Find where the given text appears and provide that cell's center as [x, y] coordinate. 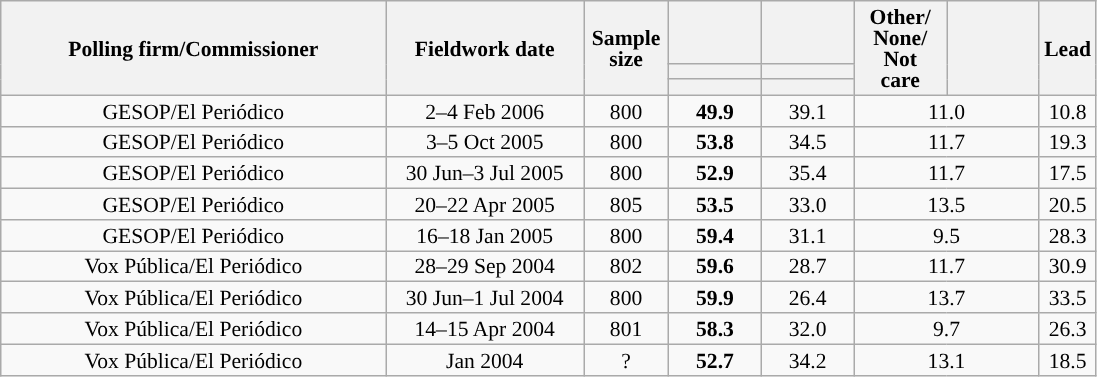
9.5 [946, 236]
805 [626, 204]
32.0 [808, 328]
3–5 Oct 2005 [485, 142]
10.8 [1068, 110]
Jan 2004 [485, 360]
13.1 [946, 360]
34.5 [808, 142]
30 Jun–1 Jul 2004 [485, 298]
11.0 [946, 110]
31.1 [808, 236]
59.9 [716, 298]
26.4 [808, 298]
30 Jun–3 Jul 2005 [485, 174]
59.6 [716, 266]
18.5 [1068, 360]
35.4 [808, 174]
14–15 Apr 2004 [485, 328]
52.7 [716, 360]
26.3 [1068, 328]
Lead [1068, 48]
9.7 [946, 328]
Sample size [626, 48]
20–22 Apr 2005 [485, 204]
33.0 [808, 204]
34.2 [808, 360]
802 [626, 266]
59.4 [716, 236]
52.9 [716, 174]
30.9 [1068, 266]
20.5 [1068, 204]
17.5 [1068, 174]
801 [626, 328]
28–29 Sep 2004 [485, 266]
28.3 [1068, 236]
19.3 [1068, 142]
28.7 [808, 266]
58.3 [716, 328]
Other/None/Notcare [900, 48]
16–18 Jan 2005 [485, 236]
53.5 [716, 204]
? [626, 360]
33.5 [1068, 298]
39.1 [808, 110]
53.8 [716, 142]
Polling firm/Commissioner [194, 48]
13.7 [946, 298]
13.5 [946, 204]
2–4 Feb 2006 [485, 110]
49.9 [716, 110]
Fieldwork date [485, 48]
